Extract the [X, Y] coordinate from the center of the cell holding the provided text.  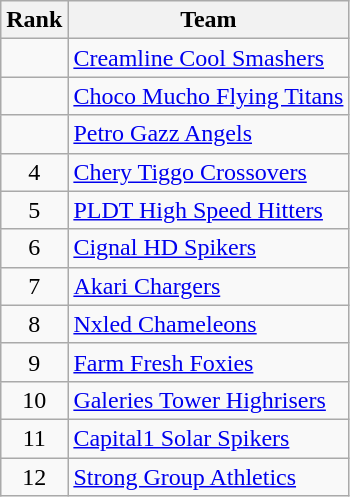
9 [34, 362]
Nxled Chameleons [208, 324]
Akari Chargers [208, 286]
Team [208, 20]
Farm Fresh Foxies [208, 362]
Choco Mucho Flying Titans [208, 96]
Strong Group Athletics [208, 477]
Capital1 Solar Spikers [208, 438]
Rank [34, 20]
7 [34, 286]
Galeries Tower Highrisers [208, 400]
Chery Tiggo Crossovers [208, 172]
Petro Gazz Angels [208, 134]
6 [34, 248]
10 [34, 400]
5 [34, 210]
PLDT High Speed Hitters [208, 210]
Cignal HD Spikers [208, 248]
8 [34, 324]
12 [34, 477]
Creamline Cool Smashers [208, 58]
4 [34, 172]
11 [34, 438]
